Pinpoint the cell where the given text exists, returning its [X, Y] midpoint coordinate. 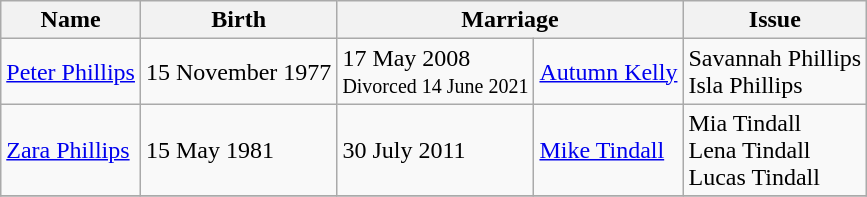
Mia Tindall Lena Tindall Lucas Tindall [775, 150]
Zara Phillips [71, 150]
15 November 1977 [238, 72]
Peter Phillips [71, 72]
Savannah Phillips Isla Phillips [775, 72]
17 May 2008Divorced 14 June 2021 [436, 72]
Issue [775, 20]
Mike Tindall [608, 150]
Marriage [510, 20]
Autumn Kelly [608, 72]
30 July 2011 [436, 150]
15 May 1981 [238, 150]
Birth [238, 20]
Name [71, 20]
